Capture the cell that displays the provided text and extract its (x, y) central coordinate. 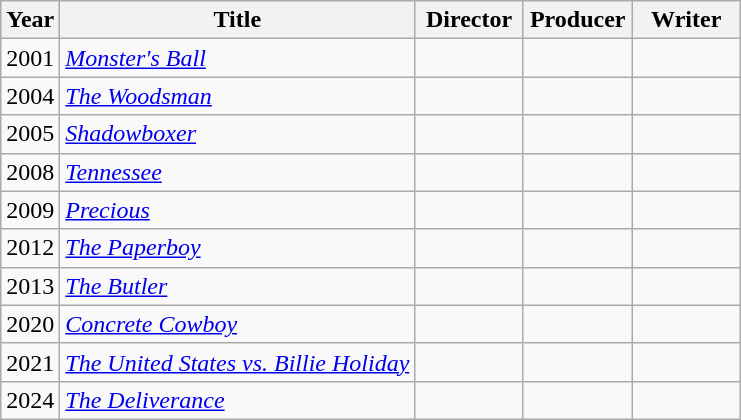
Concrete Cowboy (238, 324)
Tennessee (238, 172)
The Butler (238, 286)
Producer (578, 20)
Monster's Ball (238, 58)
2009 (30, 210)
2005 (30, 134)
Year (30, 20)
2012 (30, 248)
The United States vs. Billie Holiday (238, 362)
2004 (30, 96)
2001 (30, 58)
The Deliverance (238, 400)
Writer (686, 20)
Director (470, 20)
Shadowboxer (238, 134)
Precious (238, 210)
2024 (30, 400)
2013 (30, 286)
2021 (30, 362)
The Paperboy (238, 248)
The Woodsman (238, 96)
2020 (30, 324)
2008 (30, 172)
Title (238, 20)
